Identify which cell holds the provided text, then report its (x, y) central coordinate. 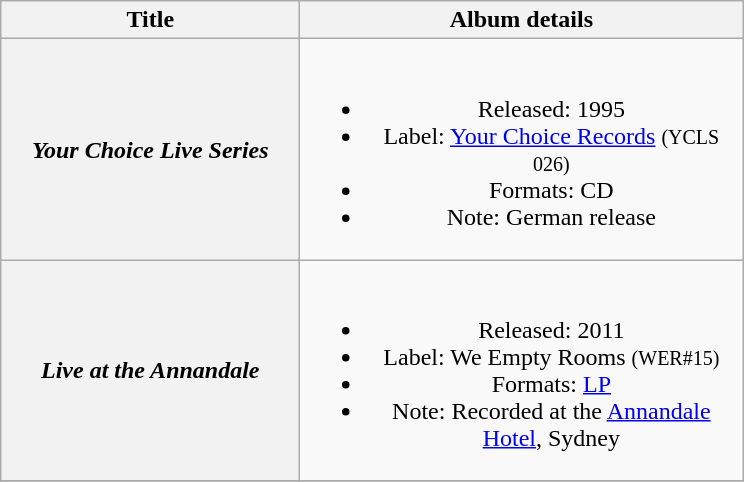
Live at the Annandale (150, 370)
Title (150, 20)
Album details (522, 20)
Released: 1995Label: Your Choice Records (YCLS 026)Formats: CDNote: German release (522, 150)
Your Choice Live Series (150, 150)
Released: 2011Label: We Empty Rooms (WER#15)Formats: LPNote: Recorded at the Annandale Hotel, Sydney (522, 370)
